Find where the given text appears and provide that cell's center as (X, Y) coordinate. 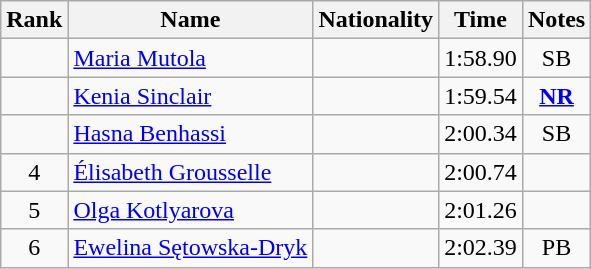
Name (190, 20)
Maria Mutola (190, 58)
2:00.34 (481, 134)
1:58.90 (481, 58)
Ewelina Sętowska-Dryk (190, 248)
Kenia Sinclair (190, 96)
Hasna Benhassi (190, 134)
PB (556, 248)
2:02.39 (481, 248)
NR (556, 96)
1:59.54 (481, 96)
Nationality (376, 20)
2:00.74 (481, 172)
6 (34, 248)
Élisabeth Grousselle (190, 172)
Time (481, 20)
2:01.26 (481, 210)
Rank (34, 20)
4 (34, 172)
Notes (556, 20)
5 (34, 210)
Olga Kotlyarova (190, 210)
